Extract the [x, y] coordinate from the center of the cell holding the provided text.  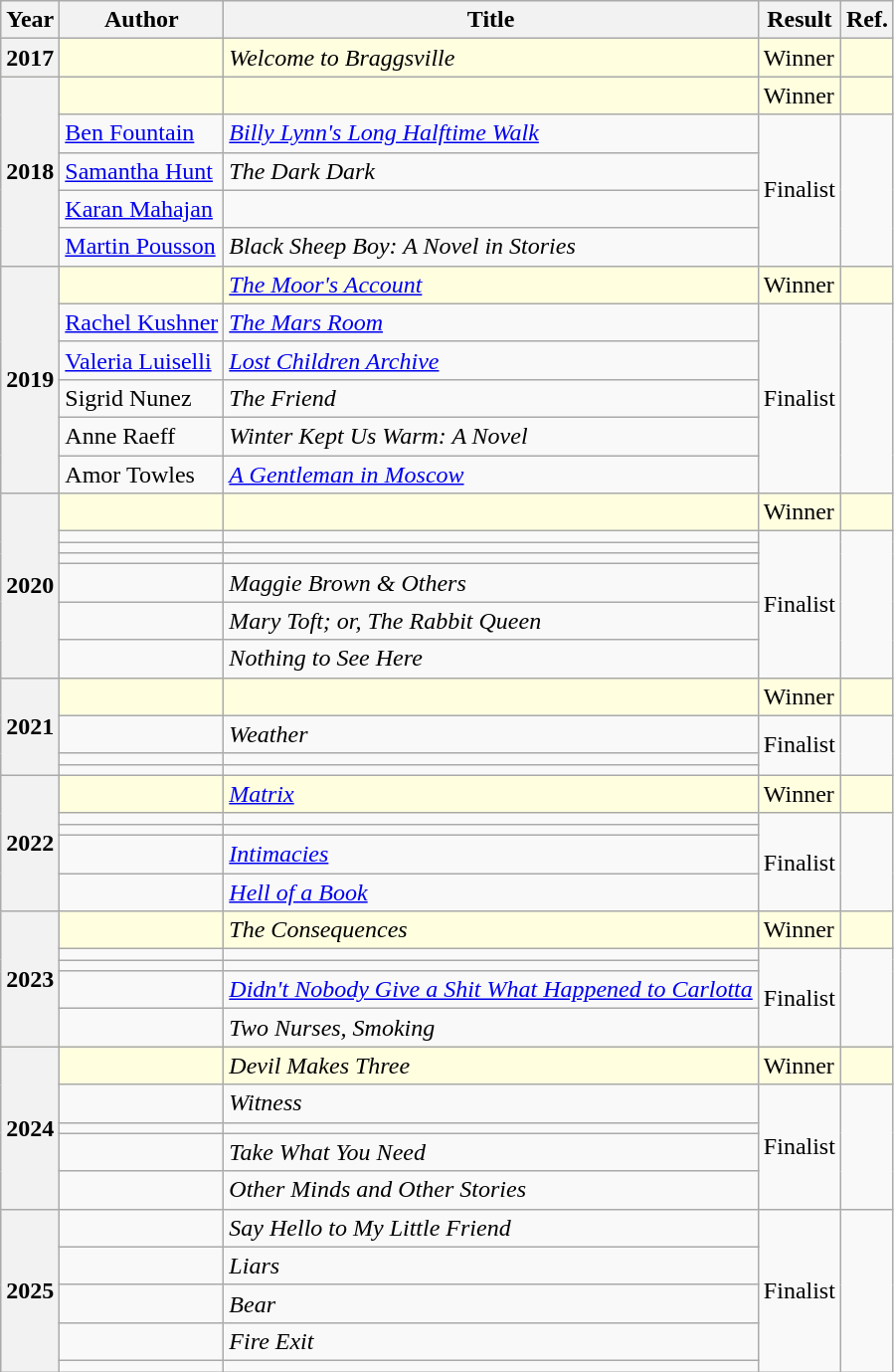
Title [491, 20]
Fire Exit [491, 1341]
Nothing to See Here [491, 659]
Rachel Kushner [141, 322]
Anne Raeff [141, 436]
Samantha Hunt [141, 171]
Black Sheep Boy: A Novel in Stories [491, 247]
Other Minds and Other Stories [491, 1190]
Matrix [491, 794]
Devil Makes Three [491, 1066]
Didn't Nobody Give a Shit What Happened to Carlotta [491, 990]
Weather [491, 734]
A Gentleman in Moscow [491, 475]
Hell of a Book [491, 892]
Lost Children Archive [491, 360]
Sigrid Nunez [141, 398]
Ref. [867, 20]
Author [141, 20]
2021 [30, 726]
Karan Mahajan [141, 209]
2022 [30, 843]
2024 [30, 1128]
Liars [491, 1266]
2020 [30, 585]
The Friend [491, 398]
The Consequences [491, 930]
Bear [491, 1303]
2018 [30, 171]
The Mars Room [491, 322]
Winter Kept Us Warm: A Novel [491, 436]
Martin Pousson [141, 247]
Amor Towles [141, 475]
Intimacies [491, 854]
The Moor's Account [491, 285]
Maggie Brown & Others [491, 583]
Year [30, 20]
Billy Lynn's Long Halftime Walk [491, 133]
Mary Toft; or, The Rabbit Queen [491, 621]
Two Nurses, Smoking [491, 1028]
Welcome to Braggsville [491, 58]
2019 [30, 379]
The Dark Dark [491, 171]
Valeria Luiselli [141, 360]
2023 [30, 979]
2025 [30, 1289]
Result [800, 20]
2017 [30, 58]
Take What You Need [491, 1152]
Say Hello to My Little Friend [491, 1228]
Ben Fountain [141, 133]
Witness [491, 1103]
